Provide the [x, y] coordinate of the cell's center where the given text is located.  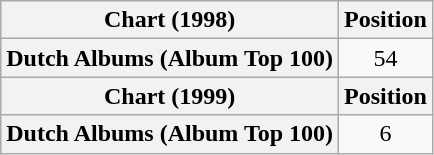
54 [386, 58]
Chart (1998) [170, 20]
6 [386, 134]
Chart (1999) [170, 96]
